Extract the [X, Y] coordinate from the center of the cell holding the provided text.  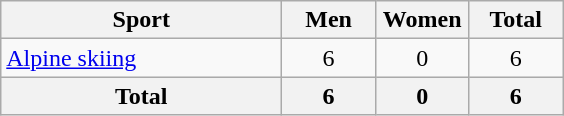
Sport [142, 20]
Alpine skiing [142, 58]
Women [422, 20]
Men [329, 20]
